Capture the cell that displays the provided text and extract its [X, Y] central coordinate. 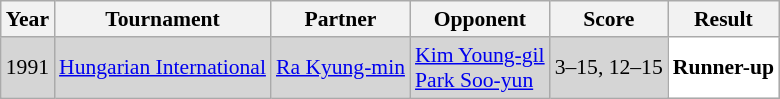
Kim Young-gil Park Soo-yun [480, 68]
Runner-up [724, 68]
Tournament [162, 19]
Score [609, 19]
3–15, 12–15 [609, 68]
Result [724, 19]
Ra Kyung-min [340, 68]
Year [28, 19]
Hungarian International [162, 68]
Opponent [480, 19]
Partner [340, 19]
1991 [28, 68]
